Detect which cell encompasses the target text, then output its [x, y] center coordinate. 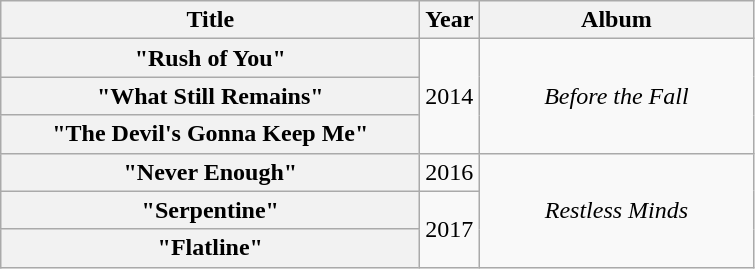
Title [210, 20]
Album [616, 20]
"The Devil's Gonna Keep Me" [210, 134]
"Never Enough" [210, 172]
"What Still Remains" [210, 96]
Year [450, 20]
Restless Minds [616, 210]
Before the Fall [616, 96]
2016 [450, 172]
2014 [450, 96]
"Flatline" [210, 248]
"Serpentine" [210, 210]
"Rush of You" [210, 58]
2017 [450, 229]
